Return (X, Y) of the center of cell containing provided text 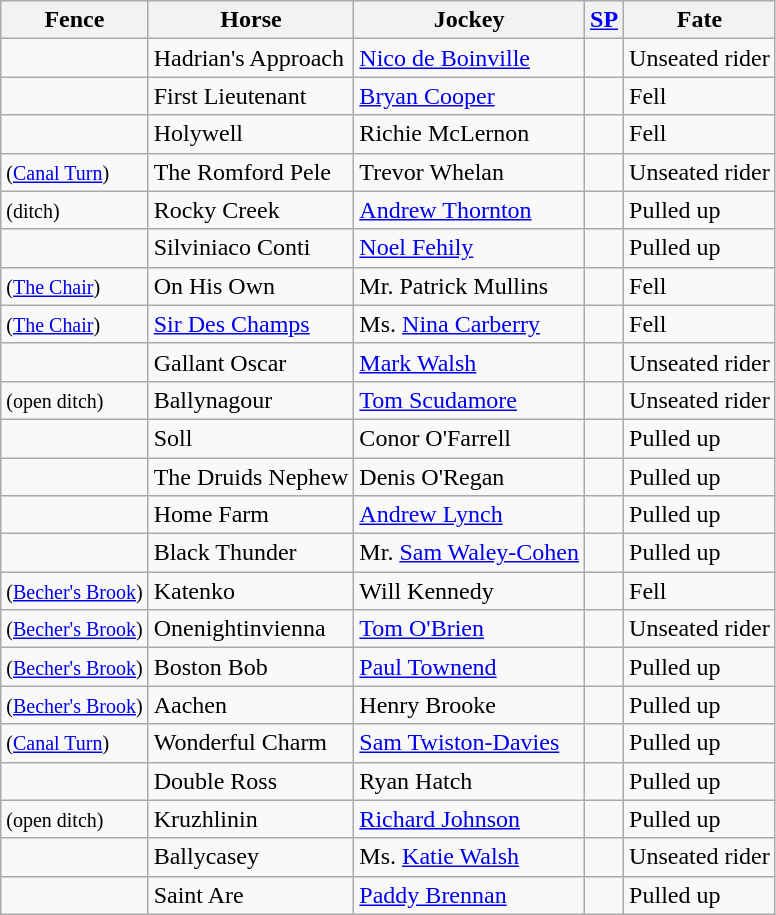
Bryan Cooper (470, 96)
Ballynagour (251, 400)
Sir Des Champs (251, 324)
Boston Bob (251, 667)
Rocky Creek (251, 210)
Katenko (251, 591)
Soll (251, 438)
Mr. Sam Waley-Cohen (470, 553)
Ballycasey (251, 857)
Aachen (251, 705)
Kruzhlinin (251, 819)
Mark Walsh (470, 362)
Mr. Patrick Mullins (470, 286)
The Druids Nephew (251, 477)
Ms. Katie Walsh (470, 857)
Nico de Boinville (470, 58)
Wonderful Charm (251, 743)
Tom O'Brien (470, 629)
Paddy Brennan (470, 895)
Paul Townend (470, 667)
On His Own (251, 286)
Fate (700, 20)
Henry Brooke (470, 705)
Horse (251, 20)
Will Kennedy (470, 591)
Ryan Hatch (470, 781)
Noel Fehily (470, 248)
Fence (74, 20)
Jockey (470, 20)
SP (604, 20)
Conor O'Farrell (470, 438)
Hadrian's Approach (251, 58)
Trevor Whelan (470, 172)
Home Farm (251, 515)
Andrew Lynch (470, 515)
Black Thunder (251, 553)
Double Ross (251, 781)
Ms. Nina Carberry (470, 324)
First Lieutenant (251, 96)
Richie McLernon (470, 134)
Onenightinvienna (251, 629)
Andrew Thornton (470, 210)
Holywell (251, 134)
Denis O'Regan (470, 477)
(ditch) (74, 210)
Saint Are (251, 895)
Gallant Oscar (251, 362)
Sam Twiston-Davies (470, 743)
The Romford Pele (251, 172)
Richard Johnson (470, 819)
Silviniaco Conti (251, 248)
Tom Scudamore (470, 400)
